Output the (X, Y) coordinate of the center of the cell containing the given text.  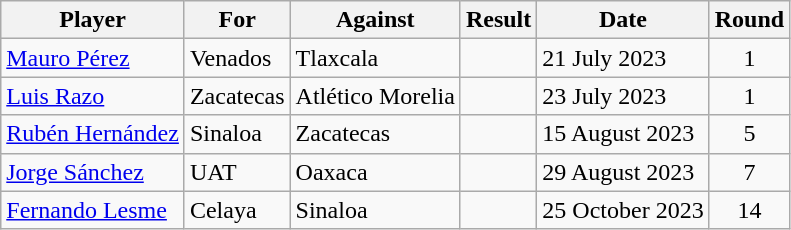
Date (623, 20)
15 August 2023 (623, 134)
Luis Razo (93, 96)
Against (375, 20)
5 (749, 134)
21 July 2023 (623, 58)
Celaya (237, 210)
Round (749, 20)
Venados (237, 58)
Jorge Sánchez (93, 172)
Fernando Lesme (93, 210)
Tlaxcala (375, 58)
Player (93, 20)
29 August 2023 (623, 172)
Result (498, 20)
UAT (237, 172)
Rubén Hernández (93, 134)
14 (749, 210)
Oaxaca (375, 172)
7 (749, 172)
23 July 2023 (623, 96)
For (237, 20)
25 October 2023 (623, 210)
Atlético Morelia (375, 96)
Mauro Pérez (93, 58)
